Return [X, Y] of the center of cell containing provided text 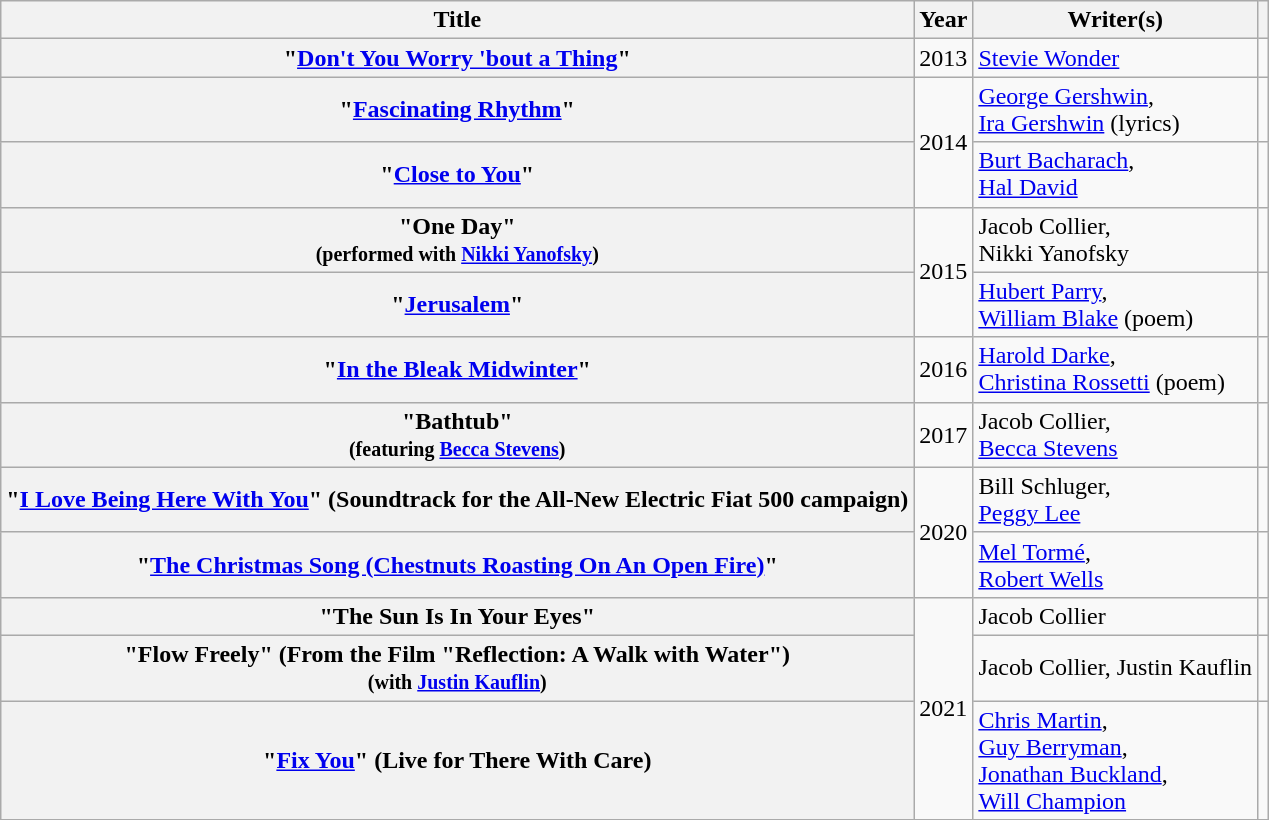
Chris Martin,Guy Berryman,Jonathan Buckland,Will Champion [1116, 760]
Stevie Wonder [1116, 58]
2021 [944, 708]
"Fix You" (Live for There With Care) [458, 760]
"I Love Being Here With You" (Soundtrack for the All-New Electric Fiat 500 campaign) [458, 500]
Writer(s) [1116, 20]
Year [944, 20]
"Fascinating Rhythm" [458, 110]
2014 [944, 142]
Bill Schluger,Peggy Lee [1116, 500]
"The Christmas Song (Chestnuts Roasting On An Open Fire)" [458, 564]
Burt Bacharach,Hal David [1116, 174]
Jacob Collier [1116, 616]
Jacob Collier, Justin Kauflin [1116, 668]
Jacob Collier,Nikki Yanofsky [1116, 240]
Harold Darke,Christina Rossetti (poem) [1116, 370]
2020 [944, 532]
Jacob Collier,Becca Stevens [1116, 434]
Hubert Parry,William Blake (poem) [1116, 304]
Mel Tormé,Robert Wells [1116, 564]
"Jerusalem" [458, 304]
"Don't You Worry 'bout a Thing" [458, 58]
"One Day"(performed with Nikki Yanofsky) [458, 240]
2017 [944, 434]
George Gershwin,Ira Gershwin (lyrics) [1116, 110]
Title [458, 20]
"The Sun Is In Your Eyes" [458, 616]
2013 [944, 58]
2016 [944, 370]
"Bathtub"(featuring Becca Stevens) [458, 434]
"Close to You" [458, 174]
"In the Bleak Midwinter" [458, 370]
2015 [944, 272]
"Flow Freely" (From the Film "Reflection: A Walk with Water")(with Justin Kauflin) [458, 668]
